Search for the cell housing the specified text and yield its [X, Y] center coordinate. 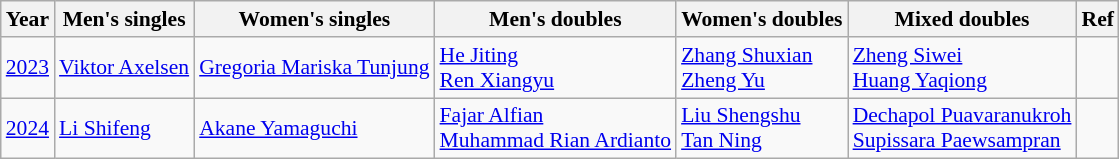
Dechapol Puavaranukroh Supissara Paewsampran [962, 128]
Mixed doubles [962, 19]
Zhang Shuxian Zheng Yu [762, 68]
Liu Shengshu Tan Ning [762, 128]
Zheng Siwei Huang Yaqiong [962, 68]
He Jiting Ren Xiangyu [556, 68]
2024 [28, 128]
Gregoria Mariska Tunjung [314, 68]
Ref [1097, 19]
Fajar Alfian Muhammad Rian Ardianto [556, 128]
Men's doubles [556, 19]
Year [28, 19]
Men's singles [124, 19]
Women's singles [314, 19]
Akane Yamaguchi [314, 128]
2023 [28, 68]
Li Shifeng [124, 128]
Women's doubles [762, 19]
Viktor Axelsen [124, 68]
